Determine the [x, y] coordinate at the center of the cell enclosing the given text.  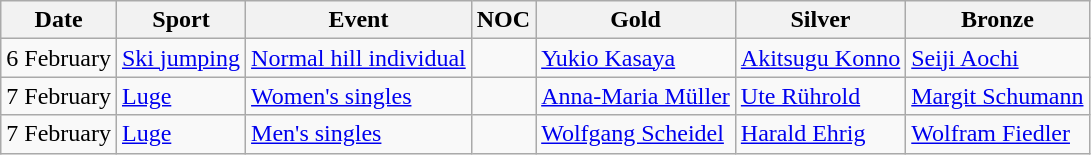
Men's singles [359, 134]
Normal hill individual [359, 58]
Sport [180, 20]
Women's singles [359, 96]
Silver [820, 20]
Margit Schumann [998, 96]
NOC [503, 20]
Harald Ehrig [820, 134]
Wolfram Fiedler [998, 134]
6 February [59, 58]
Event [359, 20]
Ute Rührold [820, 96]
Yukio Kasaya [636, 58]
Gold [636, 20]
Date [59, 20]
Akitsugu Konno [820, 58]
Anna-Maria Müller [636, 96]
Bronze [998, 20]
Seiji Aochi [998, 58]
Ski jumping [180, 58]
Wolfgang Scheidel [636, 134]
